Search for the cell housing the specified text and yield its [X, Y] center coordinate. 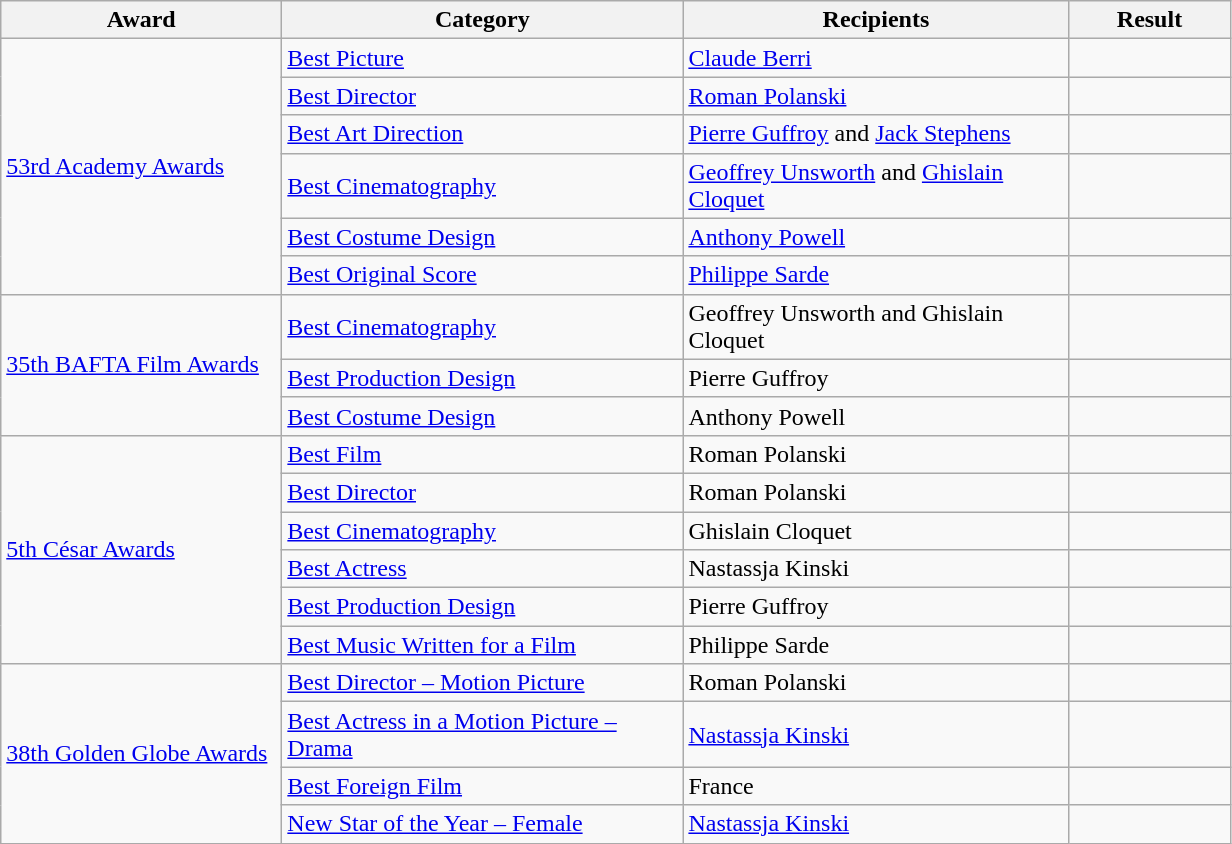
Best Music Written for a Film [482, 645]
Best Foreign Film [482, 786]
Best Actress [482, 569]
Award [142, 20]
Pierre Guffroy and Jack Stephens [876, 134]
Best Film [482, 454]
38th Golden Globe Awards [142, 754]
35th BAFTA Film Awards [142, 364]
Claude Berri [876, 58]
Best Original Score [482, 275]
Best Art Direction [482, 134]
Recipients [876, 20]
53rd Academy Awards [142, 166]
Category [482, 20]
Best Director – Motion Picture [482, 683]
5th César Awards [142, 549]
New Star of the Year – Female [482, 824]
Ghislain Cloquet [876, 531]
Best Actress in a Motion Picture – Drama [482, 734]
Result [1150, 20]
Best Picture [482, 58]
France [876, 786]
